From the cell containing the given text, extract its center point as [x, y] coordinate. 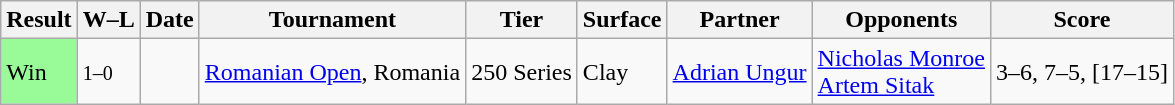
Partner [740, 20]
Romanian Open, Romania [332, 72]
250 Series [522, 72]
3–6, 7–5, [17–15] [1082, 72]
Tier [522, 20]
Date [170, 20]
Score [1082, 20]
Adrian Ungur [740, 72]
Nicholas Monroe Artem Sitak [901, 72]
Win [39, 72]
Tournament [332, 20]
Opponents [901, 20]
1–0 [108, 72]
Result [39, 20]
Surface [622, 20]
Clay [622, 72]
W–L [108, 20]
